From the cell containing the given text, extract its center point as (X, Y) coordinate. 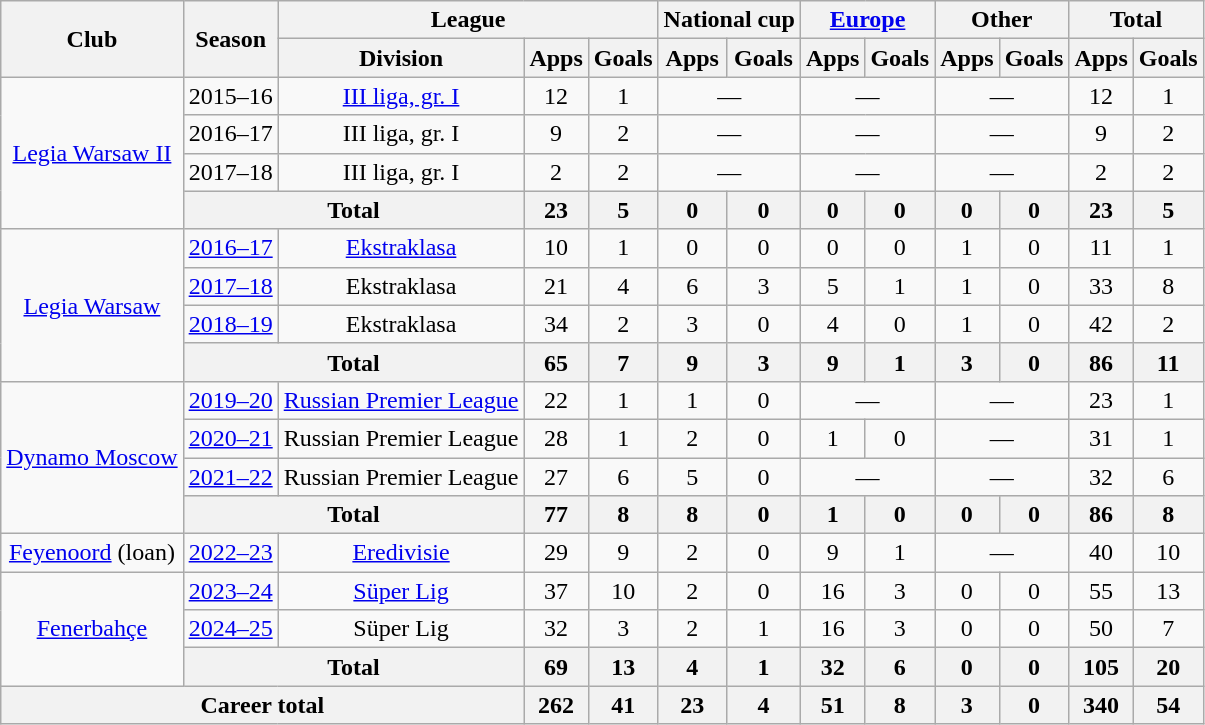
2023–24 (230, 591)
Other (1002, 20)
37 (556, 591)
2015–16 (230, 96)
Club (92, 39)
21 (556, 286)
40 (1101, 553)
51 (832, 705)
262 (556, 705)
Dynamo Moscow (92, 457)
2018–19 (230, 324)
33 (1101, 286)
Season (230, 39)
2022–23 (230, 553)
2021–22 (230, 477)
50 (1101, 629)
2024–25 (230, 629)
340 (1101, 705)
105 (1101, 667)
League (468, 20)
42 (1101, 324)
69 (556, 667)
28 (556, 438)
27 (556, 477)
77 (556, 515)
Division (401, 58)
54 (1168, 705)
2020–21 (230, 438)
Legia Warsaw II (92, 153)
Legia Warsaw (92, 305)
22 (556, 400)
2019–20 (230, 400)
65 (556, 362)
Fenerbahçe (92, 629)
29 (556, 553)
20 (1168, 667)
Feyenoord (loan) (92, 553)
National cup (729, 20)
55 (1101, 591)
34 (556, 324)
41 (623, 705)
31 (1101, 438)
Career total (262, 705)
Eredivisie (401, 553)
Europe (867, 20)
